Return [X, Y] of the center of cell containing provided text 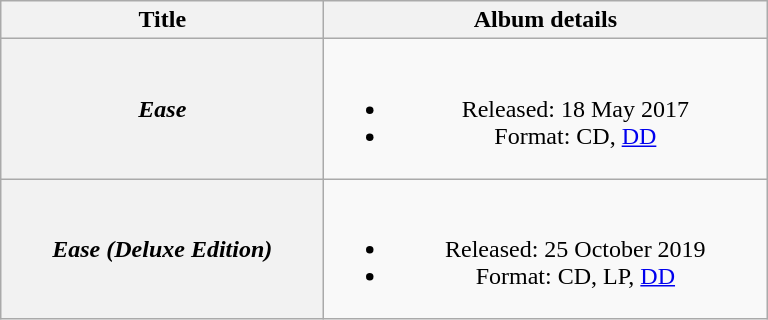
Title [162, 20]
Released: 25 October 2019Format: CD, LP, DD [546, 249]
Album details [546, 20]
Ease [162, 109]
Ease (Deluxe Edition) [162, 249]
Released: 18 May 2017Format: CD, DD [546, 109]
